Output the [X, Y] coordinate of the center of the cell containing the given text.  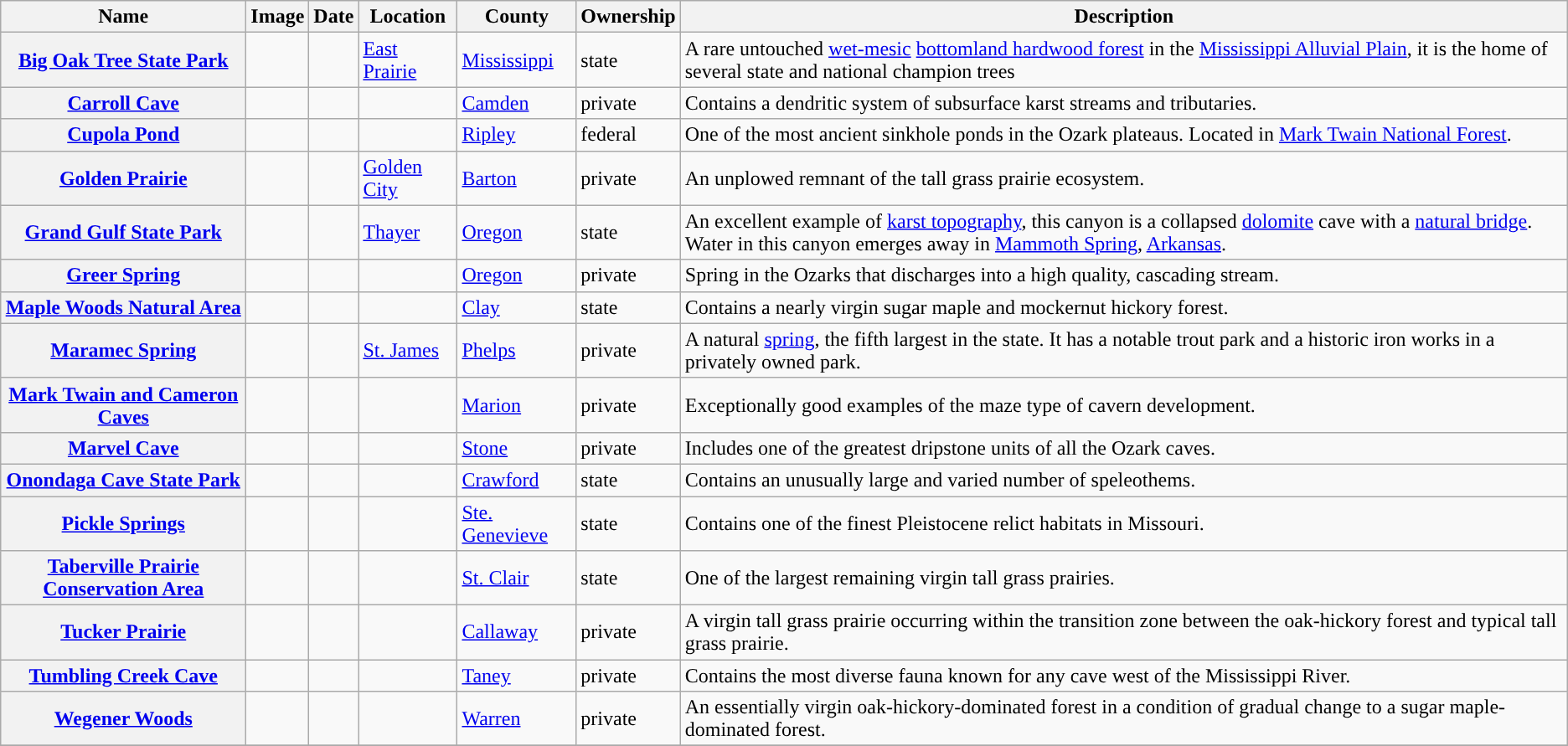
Date [333, 17]
A virgin tall grass prairie occurring within the transition zone between the oak-hickory forest and typical tall grass prairie. [1124, 633]
Warren [517, 718]
Contains the most diverse fauna known for any cave west of the Mississippi River. [1124, 676]
Exceptionally good examples of the maze type of cavern development. [1124, 405]
St. Clair [517, 578]
Maramec Spring [124, 350]
Mark Twain and Cameron Caves [124, 405]
Mississippi [517, 60]
Thayer [408, 233]
Greer Spring [124, 275]
Includes one of the greatest dripstone units of all the Ozark caves. [1124, 448]
Contains a dendritic system of subsurface karst streams and tributaries. [1124, 103]
Phelps [517, 350]
Wegener Woods [124, 718]
Contains an unusually large and varied number of speleothems. [1124, 480]
Taberville Prairie Conservation Area [124, 578]
Onondaga Cave State Park [124, 480]
Location [408, 17]
Contains a nearly virgin sugar maple and mockernut hickory forest. [1124, 307]
Ripley [517, 135]
Barton [517, 177]
Ste. Genevieve [517, 522]
A natural spring, the fifth largest in the state. It has a notable trout park and a historic iron works in a privately owned park. [1124, 350]
Ownership [628, 17]
Tucker Prairie [124, 633]
An essentially virgin oak-hickory-dominated forest in a condition of gradual change to a sugar maple-dominated forest. [1124, 718]
Taney [517, 676]
Crawford [517, 480]
Tumbling Creek Cave [124, 676]
An unplowed remnant of the tall grass prairie ecosystem. [1124, 177]
Marion [517, 405]
Marvel Cave [124, 448]
Name [124, 17]
Golden Prairie [124, 177]
Pickle Springs [124, 522]
One of the most ancient sinkhole ponds in the Ozark plateaus. Located in Mark Twain National Forest. [1124, 135]
Callaway [517, 633]
Big Oak Tree State Park [124, 60]
Clay [517, 307]
County [517, 17]
Description [1124, 17]
One of the largest remaining virgin tall grass prairies. [1124, 578]
Carroll Cave [124, 103]
Maple Woods Natural Area [124, 307]
St. James [408, 350]
A rare untouched wet-mesic bottomland hardwood forest in the Mississippi Alluvial Plain, it is the home of several state and national champion trees [1124, 60]
Stone [517, 448]
Camden [517, 103]
Cupola Pond [124, 135]
Spring in the Ozarks that discharges into a high quality, cascading stream. [1124, 275]
Golden City [408, 177]
Contains one of the finest Pleistocene relict habitats in Missouri. [1124, 522]
federal [628, 135]
Image [278, 17]
Grand Gulf State Park [124, 233]
East Prairie [408, 60]
